From the cell containing the given text, extract its center point as [X, Y] coordinate. 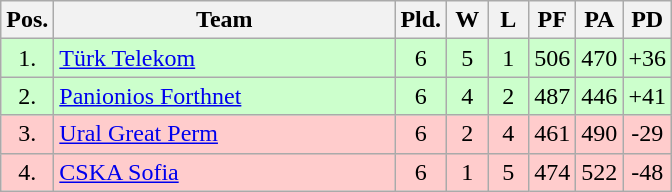
+36 [648, 58]
Team [224, 20]
506 [552, 58]
470 [600, 58]
PD [648, 20]
2. [28, 96]
Türk Telekom [224, 58]
Pos. [28, 20]
-29 [648, 134]
3. [28, 134]
+41 [648, 96]
1. [28, 58]
461 [552, 134]
Panionios Forthnet [224, 96]
W [468, 20]
PF [552, 20]
Pld. [421, 20]
PA [600, 20]
CSKA Sofia [224, 172]
-48 [648, 172]
446 [600, 96]
490 [600, 134]
4. [28, 172]
487 [552, 96]
522 [600, 172]
Ural Great Perm [224, 134]
L [508, 20]
474 [552, 172]
